Capture the cell that displays the provided text and extract its (x, y) central coordinate. 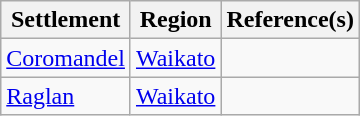
Raglan (66, 96)
Settlement (66, 20)
Reference(s) (290, 20)
Region (175, 20)
Coromandel (66, 58)
